Scan for the cell matching the given text and deliver its [X, Y] coordinate at center. 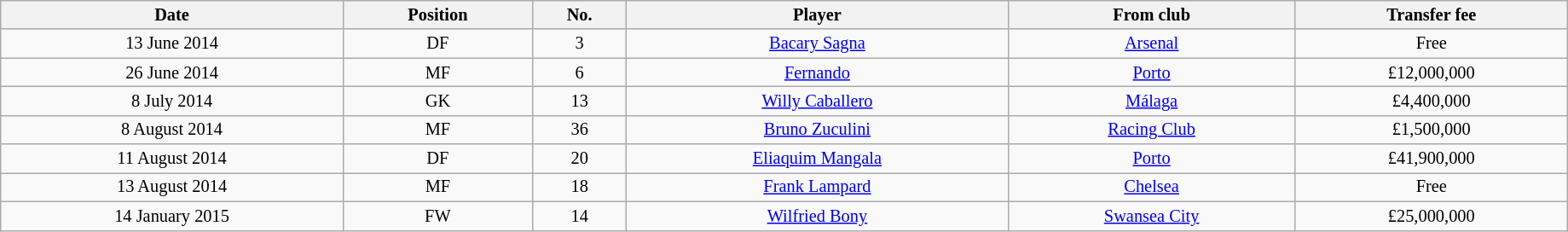
Chelsea [1151, 187]
Wilfried Bony [817, 216]
GK [437, 101]
Eliaquim Mangala [817, 159]
14 [579, 216]
Player [817, 14]
13 [579, 101]
Racing Club [1151, 130]
Frank Lampard [817, 187]
8 August 2014 [172, 130]
Fernando [817, 72]
13 June 2014 [172, 43]
Date [172, 14]
£25,000,000 [1431, 216]
36 [579, 130]
Willy Caballero [817, 101]
Málaga [1151, 101]
20 [579, 159]
8 July 2014 [172, 101]
From club [1151, 14]
Bacary Sagna [817, 43]
18 [579, 187]
£1,500,000 [1431, 130]
No. [579, 14]
14 January 2015 [172, 216]
Swansea City [1151, 216]
26 June 2014 [172, 72]
£4,400,000 [1431, 101]
6 [579, 72]
Transfer fee [1431, 14]
13 August 2014 [172, 187]
£41,900,000 [1431, 159]
Bruno Zuculini [817, 130]
£12,000,000 [1431, 72]
Arsenal [1151, 43]
FW [437, 216]
Position [437, 14]
3 [579, 43]
11 August 2014 [172, 159]
